Detect which cell encompasses the target text, then output its (x, y) center coordinate. 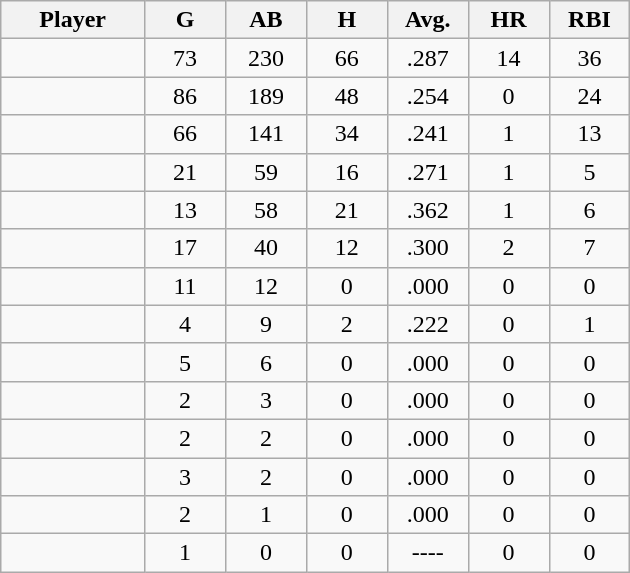
H (346, 20)
.300 (428, 248)
11 (186, 286)
141 (266, 134)
HR (508, 20)
58 (266, 210)
59 (266, 172)
.287 (428, 58)
.241 (428, 134)
Avg. (428, 20)
14 (508, 58)
---- (428, 553)
16 (346, 172)
34 (346, 134)
G (186, 20)
RBI (590, 20)
36 (590, 58)
17 (186, 248)
189 (266, 96)
9 (266, 324)
Player (73, 20)
.254 (428, 96)
73 (186, 58)
48 (346, 96)
86 (186, 96)
.222 (428, 324)
230 (266, 58)
.362 (428, 210)
40 (266, 248)
24 (590, 96)
AB (266, 20)
.271 (428, 172)
4 (186, 324)
7 (590, 248)
